Return the [X, Y] coordinate for the center point of the cell that contains the specified text.  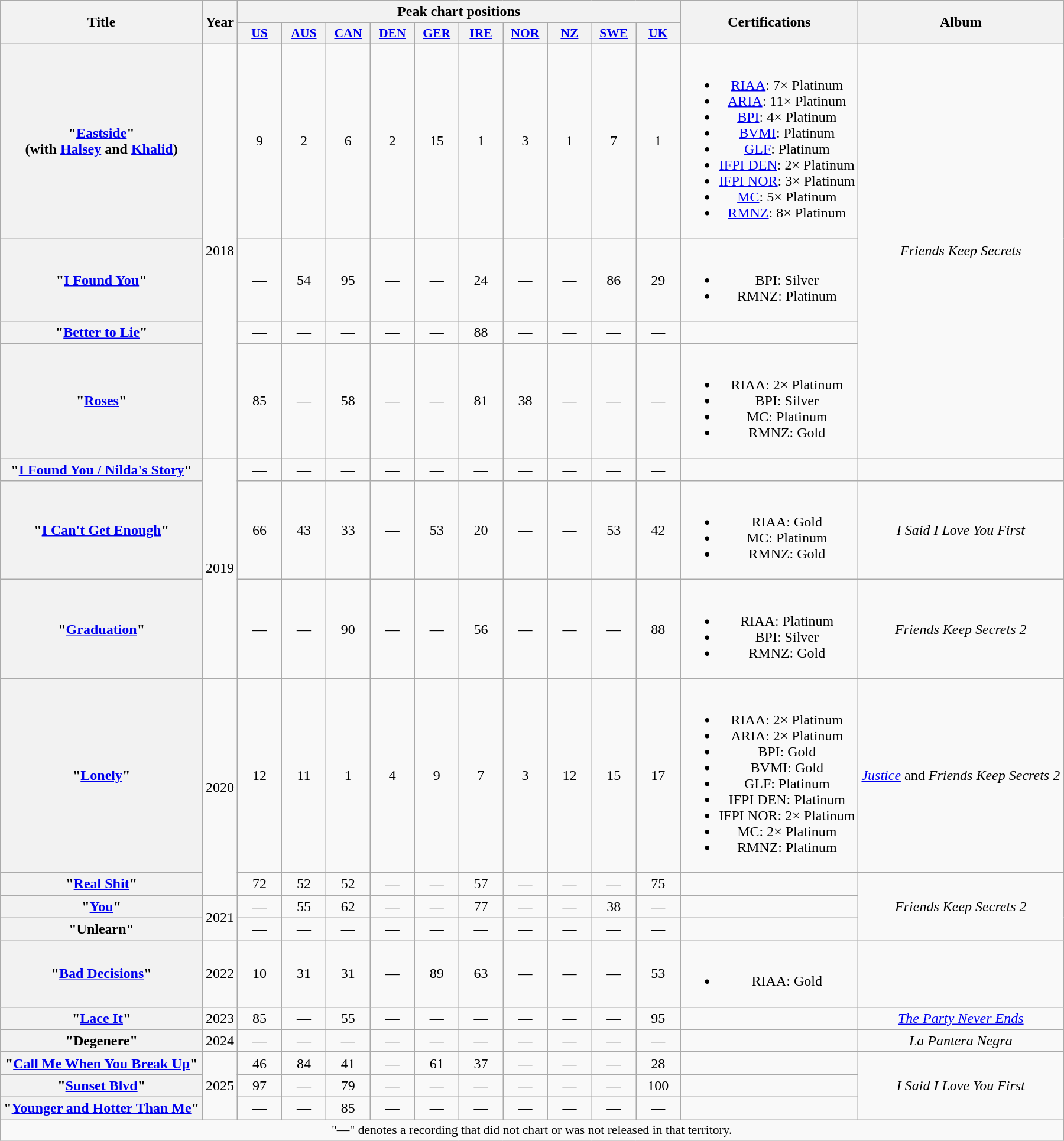
61 [436, 1063]
2018 [220, 251]
Year [220, 22]
US [260, 34]
2022 [220, 974]
100 [658, 1085]
"You" [102, 906]
NZ [570, 34]
17 [658, 775]
RIAA: 2× PlatinumARIA: 2× PlatinumBPI: GoldBVMI: GoldGLF: PlatinumIFPI DEN: PlatinumIFPI NOR: 2× PlatinumMC: 2× PlatinumRMNZ: Platinum [770, 775]
"Lonely" [102, 775]
BPI: SilverRMNZ: Platinum [770, 280]
AUS [304, 34]
"Younger and Hotter Than Me" [102, 1108]
57 [481, 884]
58 [348, 401]
6 [348, 141]
CAN [348, 34]
41 [348, 1063]
62 [348, 906]
90 [348, 629]
33 [348, 531]
20 [481, 531]
"Call Me When You Break Up" [102, 1063]
DEN [392, 34]
"I Found You / Nilda's Story" [102, 470]
28 [658, 1063]
37 [481, 1063]
"Degenere" [102, 1041]
UK [658, 34]
2021 [220, 918]
IRE [481, 34]
81 [481, 401]
4 [392, 775]
63 [481, 974]
54 [304, 280]
"Eastside"(with Halsey and Khalid) [102, 141]
2025 [220, 1085]
RIAA: Gold [770, 974]
La Pantera Negra [961, 1041]
79 [348, 1085]
86 [614, 280]
29 [658, 280]
2020 [220, 787]
Title [102, 22]
"Lace It" [102, 1018]
GER [436, 34]
Certifications [770, 22]
SWE [614, 34]
10 [260, 974]
11 [304, 775]
42 [658, 531]
84 [304, 1063]
2019 [220, 568]
24 [481, 280]
"Better to Lie" [102, 333]
"Bad Decisions" [102, 974]
66 [260, 531]
77 [481, 906]
Album [961, 22]
"Unlearn" [102, 929]
75 [658, 884]
89 [436, 974]
"Sunset Blvd" [102, 1085]
2023 [220, 1018]
"I Found You" [102, 280]
"Real Shit" [102, 884]
Justice and Friends Keep Secrets 2 [961, 775]
2024 [220, 1041]
Friends Keep Secrets [961, 251]
"I Can't Get Enough" [102, 531]
NOR [525, 34]
43 [304, 531]
"—" denotes a recording that did not chart or was not released in that territory. [532, 1130]
The Party Never Ends [961, 1018]
RIAA: PlatinumBPI: SilverRMNZ: Gold [770, 629]
72 [260, 884]
Peak chart positions [459, 12]
97 [260, 1085]
RIAA: GoldMC: PlatinumRMNZ: Gold [770, 531]
"Roses" [102, 401]
46 [260, 1063]
56 [481, 629]
RIAA: 2× PlatinumBPI: SilverMC: PlatinumRMNZ: Gold [770, 401]
"Graduation" [102, 629]
